Identify which cell holds the provided text, then report its [x, y] central coordinate. 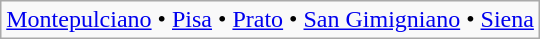
Montepulciano • Pisa • Prato • San Gimigniano • Siena [270, 20]
